Pinpoint the cell where the given text exists, returning its [X, Y] midpoint coordinate. 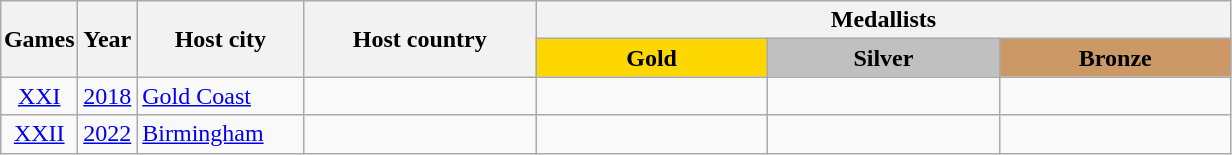
Medallists [884, 20]
Birmingham [220, 134]
Gold [652, 58]
Silver [884, 58]
Games [40, 39]
Bronze [1115, 58]
Host city [220, 39]
2022 [108, 134]
XXII [40, 134]
Gold Coast [220, 96]
Year [108, 39]
XXI [40, 96]
2018 [108, 96]
Host country [420, 39]
